Determine the [x, y] coordinate at the center of the cell enclosing the given text.  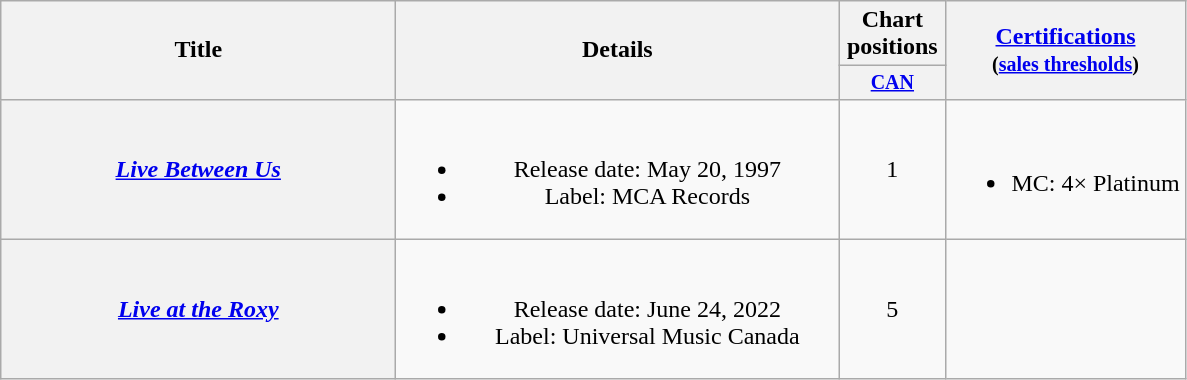
MC: 4× Platinum [1066, 169]
Live Between Us [198, 169]
Release date: June 24, 2022Label: Universal Music Canada [618, 309]
1 [892, 169]
Release date: May 20, 1997Label: MCA Records [618, 169]
Details [618, 50]
Title [198, 50]
Live at the Roxy [198, 309]
Certifications(sales thresholds) [1066, 50]
CAN [892, 82]
Chartpositions [892, 34]
5 [892, 309]
